Provide the (x, y) coordinate of the cell's center where the given text is located.  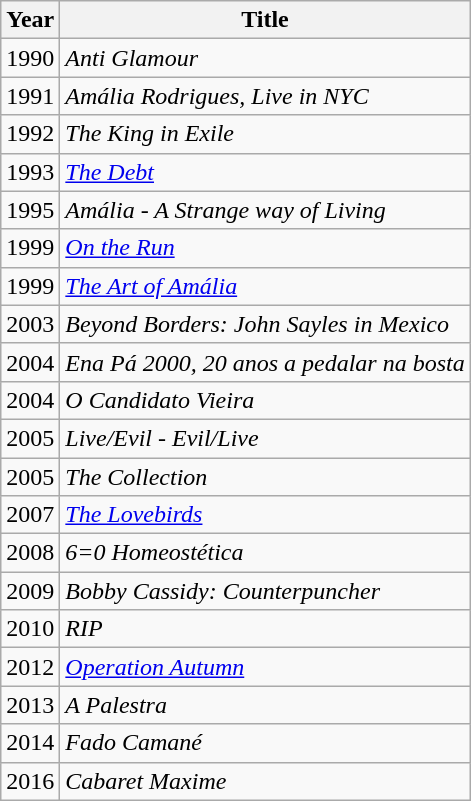
Operation Autumn (265, 667)
The Art of Amália (265, 286)
Bobby Cassidy: Counterpuncher (265, 591)
Year (30, 20)
2003 (30, 324)
2009 (30, 591)
1991 (30, 96)
2010 (30, 629)
Beyond Borders: John Sayles in Mexico (265, 324)
Amália - A Strange way of Living (265, 210)
1993 (30, 172)
2013 (30, 705)
Ena Pá 2000, 20 anos a pedalar na bosta (265, 362)
2016 (30, 781)
1992 (30, 134)
Anti Glamour (265, 58)
Live/Evil - Evil/Live (265, 438)
On the Run (265, 248)
Title (265, 20)
The Collection (265, 477)
2007 (30, 515)
1995 (30, 210)
2008 (30, 553)
The Debt (265, 172)
O Candidato Vieira (265, 400)
1990 (30, 58)
The Lovebirds (265, 515)
Fado Camané (265, 743)
Amália Rodrigues, Live in NYC (265, 96)
The King in Exile (265, 134)
RIP (265, 629)
A Palestra (265, 705)
2014 (30, 743)
Cabaret Maxime (265, 781)
2012 (30, 667)
6=0 Homeostética (265, 553)
